Search for the cell housing the specified text and yield its (X, Y) center coordinate. 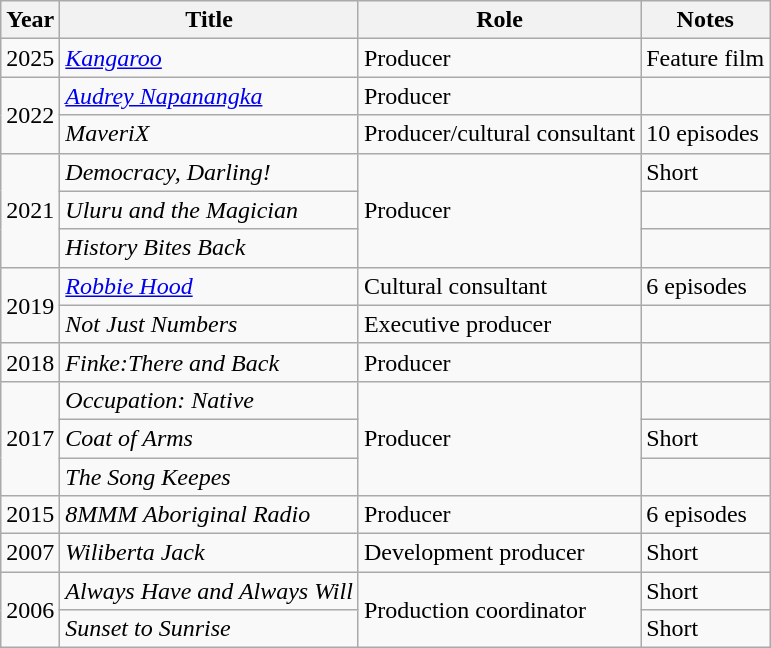
Notes (706, 20)
Finke:There and Back (210, 362)
Producer/cultural consultant (499, 134)
Executive producer (499, 324)
2017 (30, 438)
2018 (30, 362)
Occupation: Native (210, 400)
Feature film (706, 58)
2006 (30, 610)
Not Just Numbers (210, 324)
History Bites Back (210, 248)
Production coordinator (499, 610)
10 episodes (706, 134)
2022 (30, 115)
Development producer (499, 553)
Wiliberta Jack (210, 553)
MaveriX (210, 134)
2015 (30, 515)
Kangaroo (210, 58)
2025 (30, 58)
Robbie Hood (210, 286)
Audrey Napanangka (210, 96)
2019 (30, 305)
Year (30, 20)
8MMM Aboriginal Radio (210, 515)
2007 (30, 553)
The Song Keepes (210, 477)
Sunset to Sunrise (210, 629)
Coat of Arms (210, 438)
Always Have and Always Will (210, 591)
2021 (30, 210)
Cultural consultant (499, 286)
Role (499, 20)
Democracy, Darling! (210, 172)
Uluru and the Magician (210, 210)
Title (210, 20)
